Return the [X, Y] coordinate for the center point of the cell that contains the specified text.  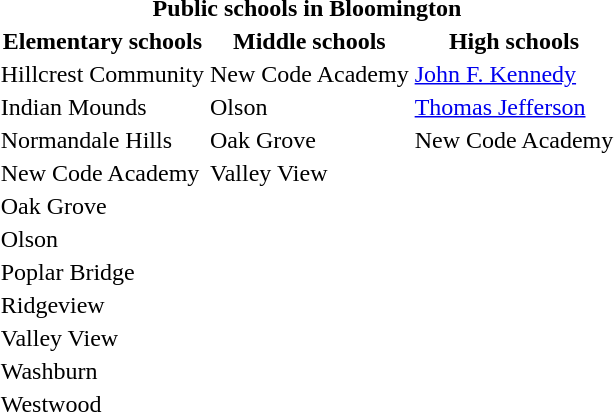
Middle schools [310, 41]
New Code Academy [310, 74]
Valley View [310, 173]
Olson [310, 107]
Oak Grove [310, 140]
